From the cell containing the given text, extract its center point as (X, Y) coordinate. 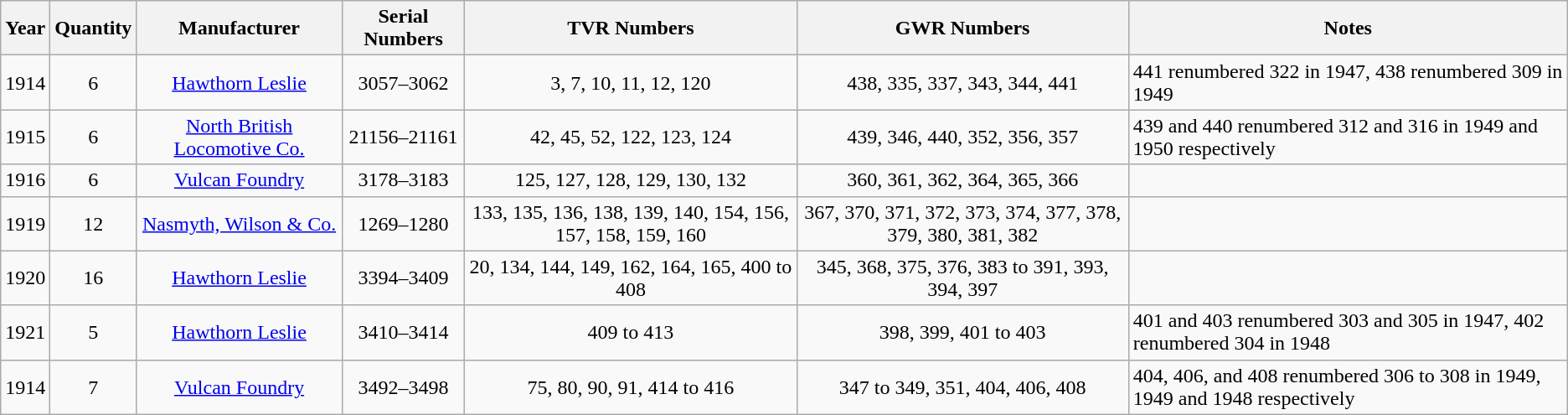
125, 127, 128, 129, 130, 132 (631, 180)
Quantity (94, 29)
3057–3062 (404, 82)
441 renumbered 322 in 1947, 438 renumbered 309 in 1949 (1348, 82)
Nasmyth, Wilson & Co. (240, 223)
1915 (25, 137)
42, 45, 52, 122, 123, 124 (631, 137)
North British Locomotive Co. (240, 137)
1919 (25, 223)
398, 399, 401 to 403 (962, 332)
367, 370, 371, 372, 373, 374, 377, 378, 379, 380, 381, 382 (962, 223)
360, 361, 362, 364, 365, 366 (962, 180)
438, 335, 337, 343, 344, 441 (962, 82)
TVR Numbers (631, 29)
Serial Numbers (404, 29)
3178–3183 (404, 180)
Year (25, 29)
20, 134, 144, 149, 162, 164, 165, 400 to 408 (631, 278)
133, 135, 136, 138, 139, 140, 154, 156, 157, 158, 159, 160 (631, 223)
3, 7, 10, 11, 12, 120 (631, 82)
409 to 413 (631, 332)
Manufacturer (240, 29)
Notes (1348, 29)
5 (94, 332)
439 and 440 renumbered 312 and 316 in 1949 and 1950 respectively (1348, 137)
439, 346, 440, 352, 356, 357 (962, 137)
345, 368, 375, 376, 383 to 391, 393, 394, 397 (962, 278)
12 (94, 223)
21156–21161 (404, 137)
75, 80, 90, 91, 414 to 416 (631, 387)
1921 (25, 332)
GWR Numbers (962, 29)
3394–3409 (404, 278)
401 and 403 renumbered 303 and 305 in 1947, 402 renumbered 304 in 1948 (1348, 332)
7 (94, 387)
16 (94, 278)
1920 (25, 278)
3410–3414 (404, 332)
404, 406, and 408 renumbered 306 to 308 in 1949, 1949 and 1948 respectively (1348, 387)
3492–3498 (404, 387)
1269–1280 (404, 223)
347 to 349, 351, 404, 406, 408 (962, 387)
1916 (25, 180)
